Detect which cell encompasses the target text, then output its [X, Y] center coordinate. 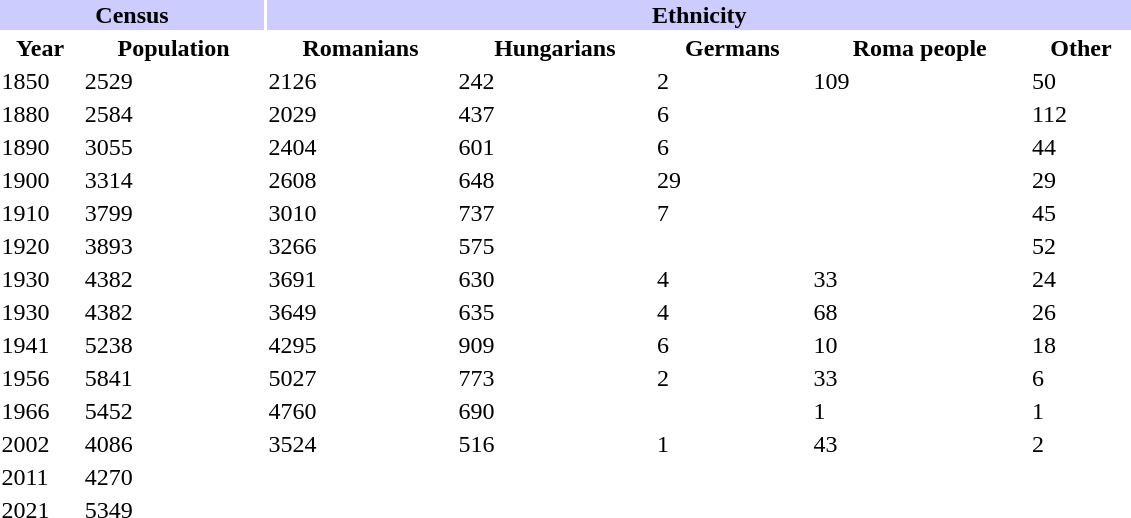
909 [555, 345]
2608 [360, 180]
1956 [40, 378]
3893 [174, 246]
Hungarians [555, 48]
Population [174, 48]
773 [555, 378]
2404 [360, 147]
Other [1080, 48]
630 [555, 279]
4295 [360, 345]
24 [1080, 279]
26 [1080, 312]
1966 [40, 411]
5027 [360, 378]
2584 [174, 114]
3314 [174, 180]
2011 [40, 477]
5841 [174, 378]
10 [920, 345]
18 [1080, 345]
3799 [174, 213]
Romanians [360, 48]
43 [920, 444]
1900 [40, 180]
601 [555, 147]
7 [733, 213]
1941 [40, 345]
Roma people [920, 48]
2029 [360, 114]
3010 [360, 213]
516 [555, 444]
68 [920, 312]
4760 [360, 411]
437 [555, 114]
635 [555, 312]
52 [1080, 246]
Census [132, 15]
690 [555, 411]
44 [1080, 147]
5452 [174, 411]
648 [555, 180]
5238 [174, 345]
1850 [40, 81]
4086 [174, 444]
3266 [360, 246]
112 [1080, 114]
575 [555, 246]
4270 [174, 477]
3691 [360, 279]
45 [1080, 213]
242 [555, 81]
Germans [733, 48]
1920 [40, 246]
3055 [174, 147]
Year [40, 48]
1880 [40, 114]
109 [920, 81]
2126 [360, 81]
1910 [40, 213]
3649 [360, 312]
1890 [40, 147]
2002 [40, 444]
50 [1080, 81]
2529 [174, 81]
3524 [360, 444]
737 [555, 213]
